Search for the cell housing the specified text and yield its [x, y] center coordinate. 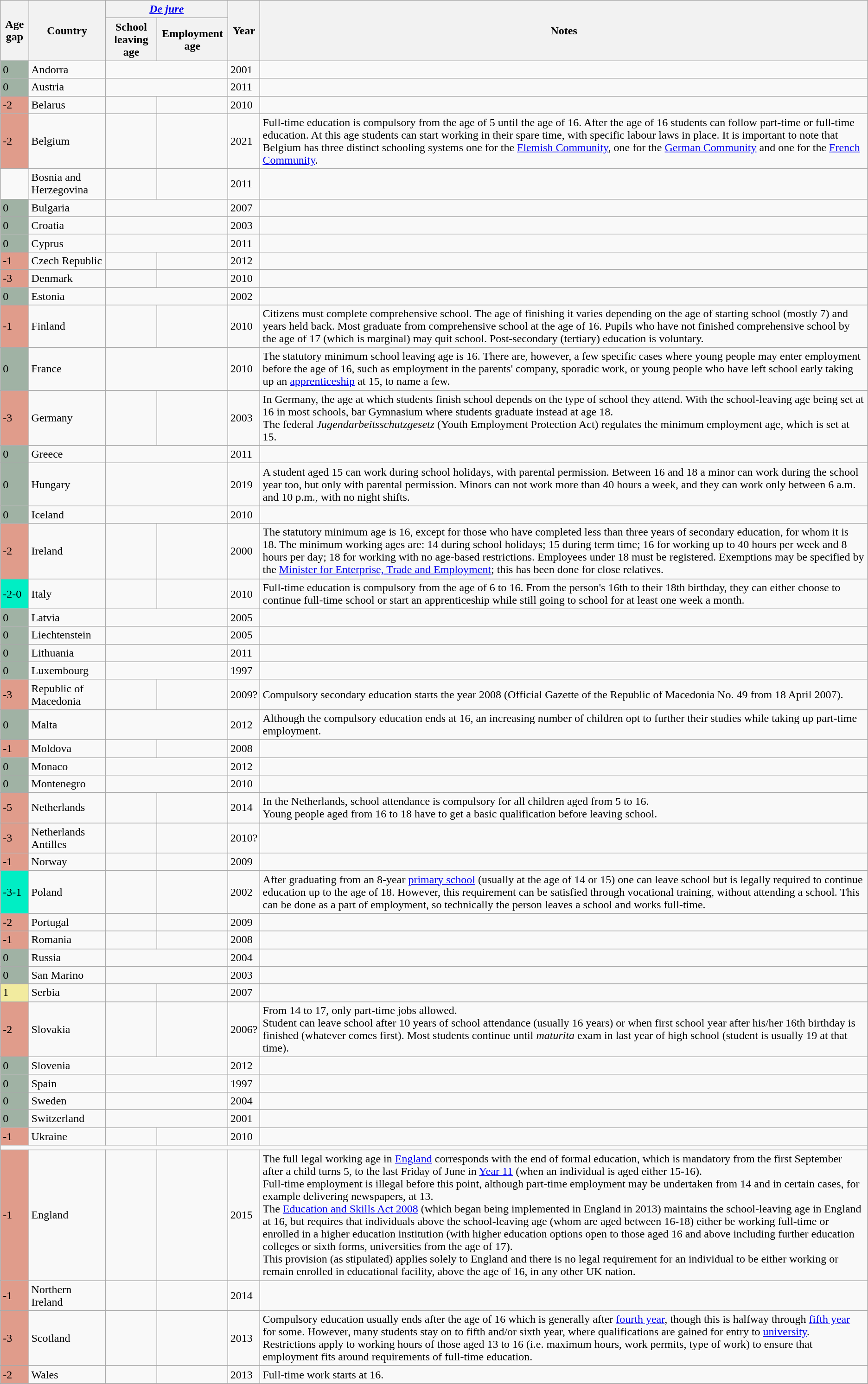
Belgium [67, 141]
Full-time work starts at 16. [564, 1375]
Serbia [67, 993]
Compulsory secondary education starts the year 2008 (Official Gazette of the Republic of Macedonia No. 49 from 18 April 2007). [564, 695]
Bulgaria [67, 208]
2009? [244, 695]
Year [244, 31]
Latvia [67, 618]
Age gap [15, 31]
Andorra [67, 70]
Greece [67, 454]
Lithuania [67, 653]
Portugal [67, 922]
Estonia [67, 296]
Scotland [67, 1338]
Norway [67, 862]
Ireland [67, 551]
Netherlands [67, 808]
De jure [166, 9]
San Marino [67, 975]
-2-0 [15, 593]
2019 [244, 485]
Employment age [193, 39]
Cyprus [67, 243]
Finland [67, 326]
Denmark [67, 278]
Luxembourg [67, 670]
Switzerland [67, 1118]
Although the compulsory education ends at 16, an increasing number of children opt to further their studies while taking up part-time employment. [564, 724]
Notes [564, 31]
Belarus [67, 105]
Iceland [67, 515]
Croatia [67, 225]
Northern Ireland [67, 1295]
Hungary [67, 485]
Germany [67, 418]
Slovenia [67, 1065]
Monaco [67, 766]
France [67, 369]
Netherlands Antilles [67, 838]
1 [15, 993]
Liechtenstein [67, 635]
Malta [67, 724]
England [67, 1216]
Sweden [67, 1101]
-5 [15, 808]
Russia [67, 957]
School leaving age [131, 39]
Spain [67, 1083]
Austria [67, 87]
2015 [244, 1216]
Wales [67, 1375]
Montenegro [67, 784]
2000 [244, 551]
Republic of Macedonia [67, 695]
Romania [67, 940]
2010? [244, 838]
-3-1 [15, 892]
Bosnia and Herzegovina [67, 184]
Czech Republic [67, 261]
Ukraine [67, 1136]
Poland [67, 892]
2006? [244, 1029]
Italy [67, 593]
Moldova [67, 748]
Slovakia [67, 1029]
Country [67, 31]
2021 [244, 141]
